Identify which cell holds the provided text, then report its [x, y] central coordinate. 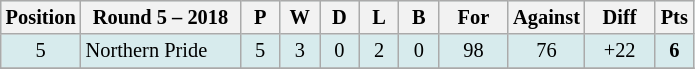
Diff [620, 17]
+22 [620, 51]
3 [300, 51]
76 [546, 51]
Position [41, 17]
L [379, 17]
98 [474, 51]
P [260, 17]
D [340, 17]
Pts [674, 17]
2 [379, 51]
Against [546, 17]
B [419, 17]
Round 5 – 2018 [161, 17]
W [300, 17]
6 [674, 51]
For [474, 17]
Northern Pride [161, 51]
